For the text-containing cell, return its midpoint in (x, y) coordinate format. 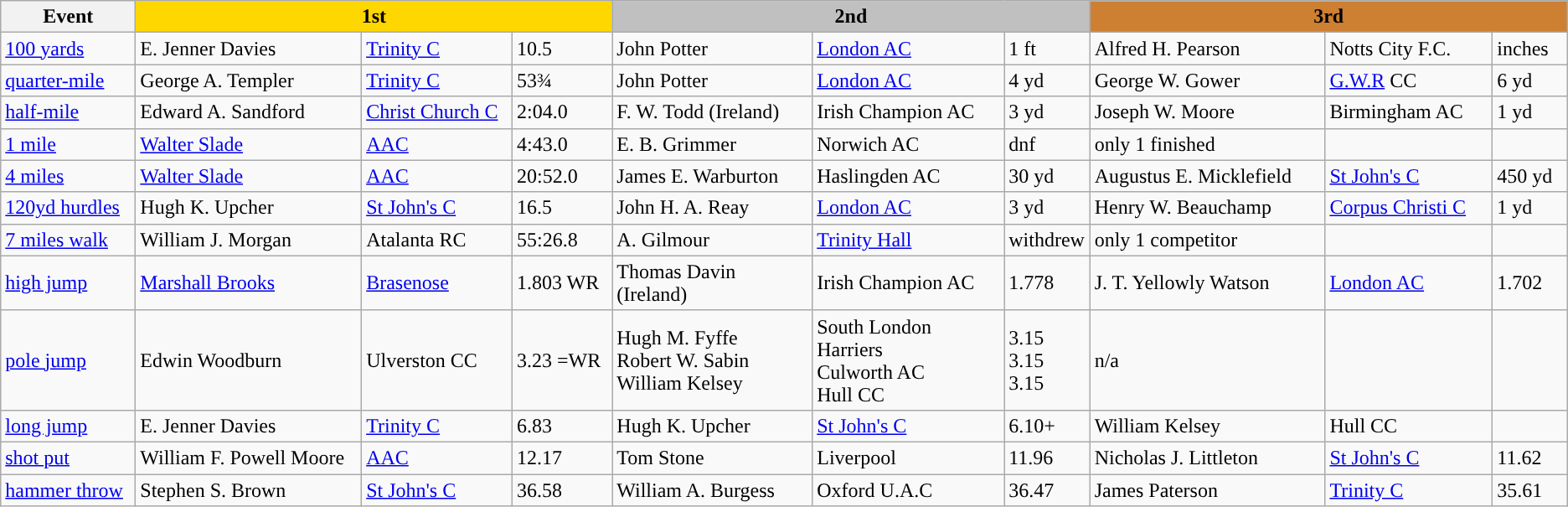
Stephen S. Brown (249, 490)
11.96 (1047, 458)
36.47 (1047, 490)
n/a (1208, 360)
3rd (1328, 17)
4 yd (1047, 80)
Liverpool (908, 458)
6 yd (1529, 80)
6.10+ (1047, 426)
16.5 (561, 208)
quarter-mile (69, 80)
1.778 (1047, 283)
Edwin Woodburn (249, 360)
Hull CC (1409, 426)
10.5 (561, 49)
William A. Burgess (712, 490)
Birmingham AC (1409, 112)
John H. A. Reay (712, 208)
Ulverston CC (437, 360)
Event (69, 17)
E. B. Grimmer (712, 144)
Oxford U.A.C (908, 490)
Norwich AC (908, 144)
A. Gilmour (712, 240)
G.W.R CC (1409, 80)
James Paterson (1208, 490)
Brasenose (437, 283)
100 yards (69, 49)
dnf (1047, 144)
1st (374, 17)
3.23 =WR (561, 360)
Notts City F.C. (1409, 49)
4:43.0 (561, 144)
inches (1529, 49)
half-mile (69, 112)
3.153.153.15 (1047, 360)
F. W. Todd (Ireland) (712, 112)
Edward A. Sandford (249, 112)
only 1 finished (1208, 144)
36.58 (561, 490)
high jump (69, 283)
2nd (851, 17)
George A. Templer (249, 80)
George W. Gower (1208, 80)
1.702 (1529, 283)
Thomas Davin (Ireland) (712, 283)
35.61 (1529, 490)
Augustus E. Micklefield (1208, 176)
withdrew (1047, 240)
Hugh M. Fyffe Robert W. SabinWilliam Kelsey (712, 360)
William J. Morgan (249, 240)
Alfred H. Pearson (1208, 49)
4 miles (69, 176)
450 yd (1529, 176)
Marshall Brooks (249, 283)
Trinity Hall (908, 240)
Tom Stone (712, 458)
7 miles walk (69, 240)
2:04.0 (561, 112)
Nicholas J. Littleton (1208, 458)
1 mile (69, 144)
hammer throw (69, 490)
Corpus Christi C (1409, 208)
Joseph W. Moore (1208, 112)
6.83 (561, 426)
Atalanta RC (437, 240)
30 yd (1047, 176)
Haslingden AC (908, 176)
53¾ (561, 80)
20:52.0 (561, 176)
12.17 (561, 458)
South London HarriersCulworth ACHull CC (908, 360)
William F. Powell Moore (249, 458)
1.803 WR (561, 283)
pole jump (69, 360)
J. T. Yellowly Watson (1208, 283)
shot put (69, 458)
120yd hurdles (69, 208)
55:26.8 (561, 240)
James E. Warburton (712, 176)
William Kelsey (1208, 426)
1 ft (1047, 49)
Christ Church C (437, 112)
only 1 competitor (1208, 240)
Henry W. Beauchamp (1208, 208)
11.62 (1529, 458)
long jump (69, 426)
